Provide the (X, Y) coordinate of the cell's center where the given text is located.  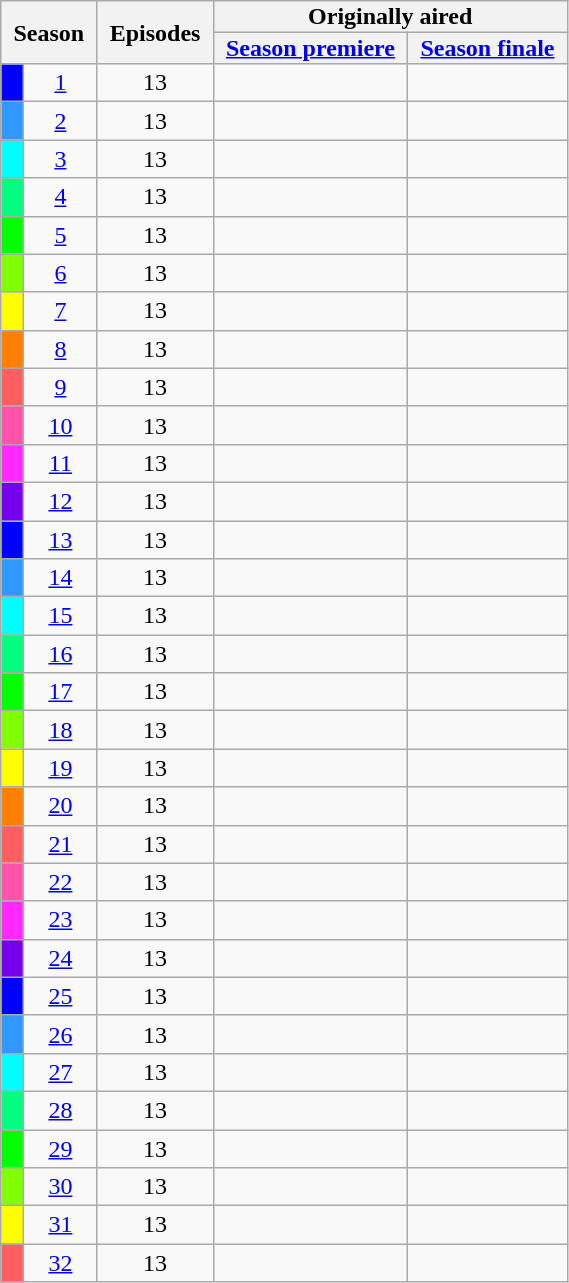
12 (60, 501)
31 (60, 1225)
3 (60, 159)
16 (60, 654)
27 (60, 1072)
Season finale (488, 48)
32 (60, 1263)
1 (60, 83)
22 (60, 882)
20 (60, 806)
10 (60, 425)
Season (49, 32)
8 (60, 349)
15 (60, 616)
23 (60, 920)
4 (60, 197)
26 (60, 1034)
19 (60, 768)
25 (60, 996)
5 (60, 235)
30 (60, 1187)
17 (60, 692)
Episodes (155, 32)
Originally aired (390, 17)
28 (60, 1110)
21 (60, 844)
2 (60, 121)
18 (60, 730)
9 (60, 387)
29 (60, 1149)
24 (60, 958)
14 (60, 578)
Season premiere (310, 48)
11 (60, 463)
6 (60, 273)
7 (60, 311)
